Determine the [X, Y] coordinate at the center of the cell enclosing the given text.  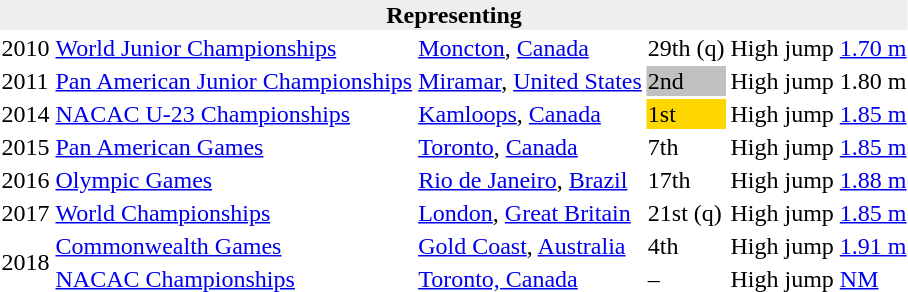
4th [686, 246]
London, Great Britain [530, 213]
Olympic Games [234, 180]
1st [686, 114]
1.80 m [873, 81]
7th [686, 147]
World Championships [234, 213]
2016 [26, 180]
2017 [26, 213]
17th [686, 180]
Kamloops, Canada [530, 114]
1.91 m [873, 246]
Rio de Janeiro, Brazil [530, 180]
Gold Coast, Australia [530, 246]
Representing [454, 15]
2015 [26, 147]
Moncton, Canada [530, 48]
Commonwealth Games [234, 246]
2014 [26, 114]
2010 [26, 48]
NACAC U-23 Championships [234, 114]
Miramar, United States [530, 81]
World Junior Championships [234, 48]
2nd [686, 81]
29th (q) [686, 48]
1.70 m [873, 48]
Toronto, Canada [530, 147]
Pan American Games [234, 147]
1.88 m [873, 180]
2011 [26, 81]
21st (q) [686, 213]
Pan American Junior Championships [234, 81]
